Extract the (X, Y) coordinate from the center of the cell holding the provided text.  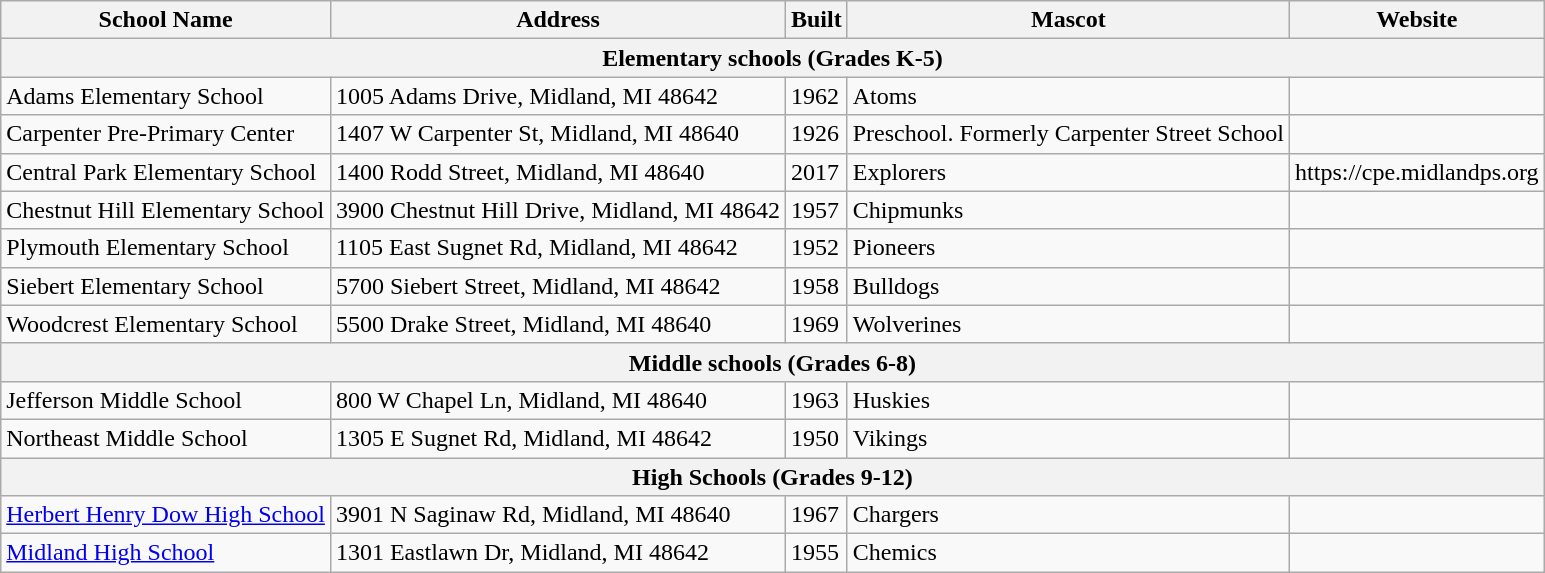
1957 (816, 210)
Vikings (1068, 438)
School Name (166, 20)
Woodcrest Elementary School (166, 324)
Central Park Elementary School (166, 172)
1950 (816, 438)
Preschool. Formerly Carpenter Street School (1068, 134)
Wolverines (1068, 324)
Middle schools (Grades 6-8) (772, 362)
1962 (816, 96)
Jefferson Middle School (166, 400)
Atoms (1068, 96)
Mascot (1068, 20)
1952 (816, 248)
5700 Siebert Street, Midland, MI 48642 (558, 286)
Chargers (1068, 515)
Plymouth Elementary School (166, 248)
Pioneers (1068, 248)
Address (558, 20)
1955 (816, 553)
1926 (816, 134)
Huskies (1068, 400)
3901 N Saginaw Rd, Midland, MI 48640 (558, 515)
1400 Rodd Street, Midland, MI 48640 (558, 172)
5500 Drake Street, Midland, MI 48640 (558, 324)
2017 (816, 172)
Siebert Elementary School (166, 286)
Midland High School (166, 553)
Chipmunks (1068, 210)
Herbert Henry Dow High School (166, 515)
800 W Chapel Ln, Midland, MI 48640 (558, 400)
Website (1418, 20)
Northeast Middle School (166, 438)
1958 (816, 286)
Explorers (1068, 172)
1305 E Sugnet Rd, Midland, MI 48642 (558, 438)
1301 Eastlawn Dr, Midland, MI 48642 (558, 553)
1407 W Carpenter St, Midland, MI 48640 (558, 134)
High Schools (Grades 9-12) (772, 477)
Carpenter Pre-Primary Center (166, 134)
Built (816, 20)
1005 Adams Drive, Midland, MI 48642 (558, 96)
Elementary schools (Grades K-5) (772, 58)
3900 Chestnut Hill Drive, Midland, MI 48642 (558, 210)
Bulldogs (1068, 286)
1969 (816, 324)
1963 (816, 400)
1105 East Sugnet Rd, Midland, MI 48642 (558, 248)
1967 (816, 515)
Chemics (1068, 553)
Chestnut Hill Elementary School (166, 210)
https://cpe.midlandps.org (1418, 172)
Adams Elementary School (166, 96)
